Search for the cell housing the specified text and yield its [X, Y] center coordinate. 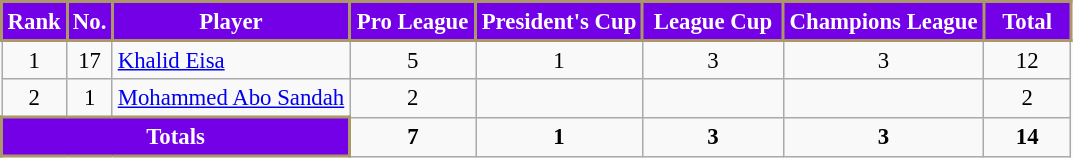
Total [1028, 22]
Mohammed Abo Sandah [230, 98]
Player [230, 22]
Pro League [413, 22]
Totals [176, 136]
7 [413, 136]
17 [90, 60]
No. [90, 22]
14 [1028, 136]
League Cup [712, 22]
Champions League [883, 22]
12 [1028, 60]
Khalid Eisa [230, 60]
5 [413, 60]
President's Cup [560, 22]
Rank [34, 22]
